Provide the (X, Y) coordinate of the cell's center where the given text is located.  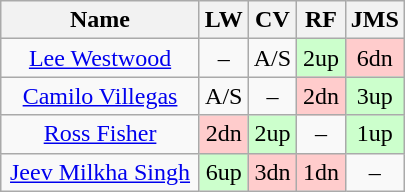
JMS (374, 20)
Name (100, 20)
3up (374, 96)
6dn (374, 58)
1up (374, 134)
Camilo Villegas (100, 96)
3dn (272, 172)
1dn (322, 172)
Ross Fisher (100, 134)
Jeev Milkha Singh (100, 172)
RF (322, 20)
6up (224, 172)
Lee Westwood (100, 58)
CV (272, 20)
LW (224, 20)
